Determine the [X, Y] coordinate at the center of the cell enclosing the given text.  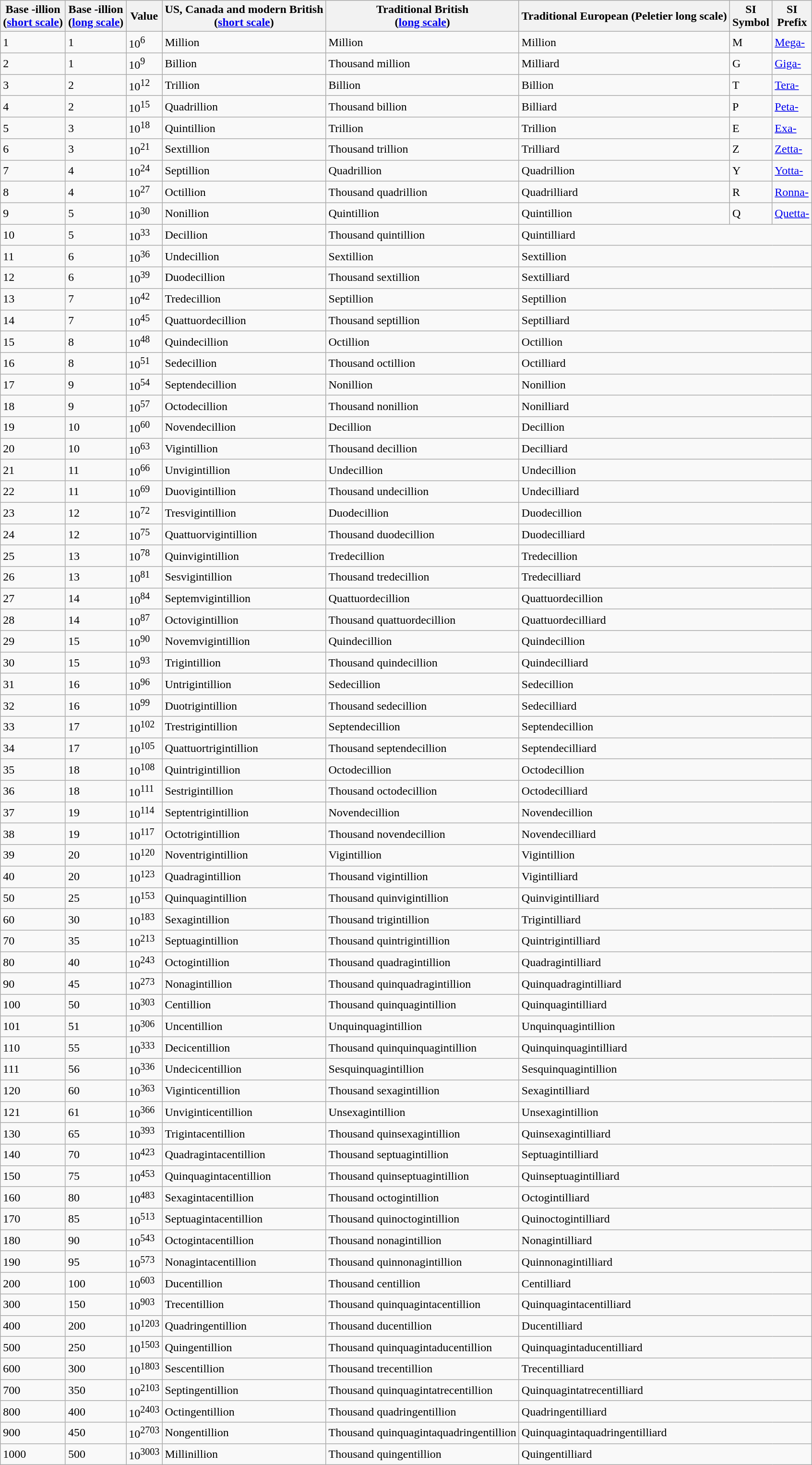
109 [144, 63]
Quinquinquagintilliard [665, 1048]
Thousand quadrillion [422, 192]
1054 [144, 385]
Thousand decillion [422, 448]
Nongentillion [244, 1433]
10102 [144, 727]
Tredecilliard [665, 577]
Billiard [624, 107]
1042 [144, 299]
Quadringentilliard [665, 1412]
56 [96, 1069]
US, Canada and modern British(short scale) [244, 16]
Thousand quadringentillion [422, 1412]
103003 [144, 1454]
Quinvigintilliard [665, 898]
1099 [144, 706]
Thousand septendecillion [422, 748]
110 [33, 1048]
Ducentilliard [665, 1326]
1078 [144, 556]
Thousand quinoctogintillion [422, 1219]
1069 [144, 492]
Ronna- [792, 192]
106 [144, 42]
1021 [144, 150]
Centilliard [665, 1283]
Quinseptuagintilliard [665, 1176]
27 [33, 598]
Unviginticentillion [244, 1112]
Duodecilliard [665, 535]
10243 [144, 962]
Quintrigintillion [244, 770]
Quadragintilliard [665, 962]
1048 [144, 342]
Nonilliard [665, 406]
Quattuortrigintillion [244, 748]
85 [96, 1219]
Thousand ducentillion [422, 1326]
1090 [144, 642]
Nonagintacentillion [244, 1262]
Yotta- [792, 171]
Quinquagintacentillion [244, 1176]
Quadrilliard [624, 192]
102703 [144, 1433]
Quinquagintillion [244, 898]
1072 [144, 513]
Novendecilliard [665, 834]
Traditional European (Peletier long scale) [624, 16]
1024 [144, 171]
1093 [144, 663]
Quingentillion [244, 1347]
Sextilliard [665, 278]
Septilliard [665, 321]
Tera- [792, 85]
Thousand quinquagintaducentillion [422, 1347]
Thousand quattuordecillion [422, 620]
101203 [144, 1326]
29 [33, 642]
95 [96, 1262]
10336 [144, 1069]
34 [33, 748]
10183 [144, 920]
M [751, 42]
1039 [144, 278]
102103 [144, 1391]
55 [96, 1048]
Thousand quinseptuagintillion [422, 1176]
Milliard [624, 63]
36 [33, 791]
R [751, 192]
Sexagintilliard [665, 1091]
Septendecilliard [665, 748]
Octogintilliard [665, 1198]
10120 [144, 856]
Trigintillion [244, 663]
Octogintacentillion [244, 1241]
Thousand quinvigintillion [422, 898]
Septingentillion [244, 1391]
1057 [144, 406]
32 [33, 706]
1000 [33, 1454]
Quinvigintillion [244, 556]
10903 [144, 1305]
450 [96, 1433]
Undecilliard [665, 492]
Septuagintacentillion [244, 1219]
121 [33, 1112]
140 [33, 1155]
T [751, 85]
Trigintilliard [665, 920]
1051 [144, 363]
Unvigintillion [244, 471]
Novemvigintillion [244, 642]
10114 [144, 812]
Decilliard [665, 448]
Thousand quinquagintillion [422, 1005]
Quattuordecilliard [665, 620]
Thousand centillion [422, 1283]
Thousand tredecillion [422, 577]
1096 [144, 684]
Thousand quinquinquagintillion [422, 1048]
Mega- [792, 42]
350 [96, 1391]
1075 [144, 535]
800 [33, 1412]
Septuagintillion [244, 941]
Thousand trecentillion [422, 1368]
10111 [144, 791]
31 [33, 684]
39 [33, 856]
Thousand quingentillion [422, 1454]
Trecentillion [244, 1305]
Quindecilliard [665, 663]
Q [751, 213]
10273 [144, 983]
Thousand quinquadragintillion [422, 983]
Trilliard [624, 150]
Octingentillion [244, 1412]
1084 [144, 598]
170 [33, 1219]
Quingentilliard [665, 1454]
Decicentillion [244, 1048]
10543 [144, 1241]
Thousand septuagintillion [422, 1155]
1027 [144, 192]
1066 [144, 471]
Base -illion(short scale) [33, 16]
Thousand quadragintillion [422, 962]
Thousand quinsexagintillion [422, 1133]
120 [33, 1091]
10573 [144, 1262]
Quetta- [792, 213]
Thousand nonagintillion [422, 1241]
Thousand million [422, 63]
1060 [144, 427]
SISymbol [751, 16]
E [751, 128]
Tresvigintillion [244, 513]
160 [33, 1198]
Millinillion [244, 1454]
Zetta- [792, 150]
Thousand septillion [422, 321]
21 [33, 471]
24 [33, 535]
Quinquagintilliard [665, 1005]
Thousand quindecillion [422, 663]
Quinnonagintilliard [665, 1262]
Base -illion(long scale) [96, 16]
Viginticentillion [244, 1091]
Quintilliard [665, 235]
Quinquagintatrecentilliard [665, 1391]
Thousand quinquagintacentillion [422, 1305]
Octodecilliard [665, 791]
Thousand billion [422, 107]
10603 [144, 1283]
10366 [144, 1112]
Z [751, 150]
Thousand novendecillion [422, 834]
22 [33, 492]
Thousand duodecillion [422, 535]
1018 [144, 128]
Quinsexagintilliard [665, 1133]
Quadringentillion [244, 1326]
Exa- [792, 128]
Thousand sextillion [422, 278]
10483 [144, 1198]
Septentrigintillion [244, 812]
Duotrigintillion [244, 706]
Trestrigintillion [244, 727]
Traditional British(long scale) [422, 16]
Duovigintillion [244, 492]
101503 [144, 1347]
Thousand octodecillion [422, 791]
1036 [144, 256]
10513 [144, 1219]
10108 [144, 770]
38 [33, 834]
Trecentilliard [665, 1368]
1012 [144, 85]
Sescentillion [244, 1368]
10303 [144, 1005]
180 [33, 1241]
600 [33, 1368]
Septuagintilliard [665, 1155]
10105 [144, 748]
SIPrefix [792, 16]
Nonagintillion [244, 983]
Sedecilliard [665, 706]
Value [144, 16]
10213 [144, 941]
Thousand sedecillion [422, 706]
250 [96, 1347]
111 [33, 1069]
Trigintacentillion [244, 1133]
Quinquagintacentilliard [665, 1305]
Thousand sexagintillion [422, 1091]
10333 [144, 1048]
Thousand trillion [422, 150]
Octogintillion [244, 962]
G [751, 63]
75 [96, 1176]
Giga- [792, 63]
10363 [144, 1091]
Uncentillion [244, 1027]
Sesvigintillion [244, 577]
61 [96, 1112]
700 [33, 1391]
Peta- [792, 107]
Thousand octogintillion [422, 1198]
Noventrigintillion [244, 856]
1045 [144, 321]
28 [33, 620]
Sexagintacentillion [244, 1198]
Nonagintilliard [665, 1241]
45 [96, 983]
Thousand octillion [422, 363]
10453 [144, 1176]
Septemvigintillion [244, 598]
Octotrigintillion [244, 834]
1030 [144, 213]
190 [33, 1262]
10423 [144, 1155]
Thousand quinquagintatrecentillion [422, 1391]
Quinquadragintilliard [665, 983]
51 [96, 1027]
Ducentillion [244, 1283]
Undecicentillion [244, 1069]
900 [33, 1433]
P [751, 107]
1063 [144, 448]
Quinquagintaducentilliard [665, 1347]
10153 [144, 898]
Thousand quintillion [422, 235]
1033 [144, 235]
Octovigintillion [244, 620]
Sestrigintillion [244, 791]
Untrigintillion [244, 684]
1087 [144, 620]
1015 [144, 107]
101803 [144, 1368]
Quadragintillion [244, 877]
Octilliard [665, 363]
102403 [144, 1412]
10393 [144, 1133]
Centillion [244, 1005]
Thousand quinnonagintillion [422, 1262]
Sexagintillion [244, 920]
Y [751, 171]
Thousand vigintillion [422, 877]
Vigintilliard [665, 877]
Thousand quintrigintillion [422, 941]
10306 [144, 1027]
37 [33, 812]
Thousand nonillion [422, 406]
26 [33, 577]
Thousand quinquagintaquadringentillion [422, 1433]
Thousand trigintillion [422, 920]
Quinoctogintilliard [665, 1219]
1081 [144, 577]
Quattuorvigintillion [244, 535]
Thousand undecillion [422, 492]
Quinquagintaquadringentilliard [665, 1433]
33 [33, 727]
Quadragintacentillion [244, 1155]
65 [96, 1133]
Quintrigintilliard [665, 941]
101 [33, 1027]
130 [33, 1133]
23 [33, 513]
10123 [144, 877]
10117 [144, 834]
